Capture the cell that displays the provided text and extract its [x, y] central coordinate. 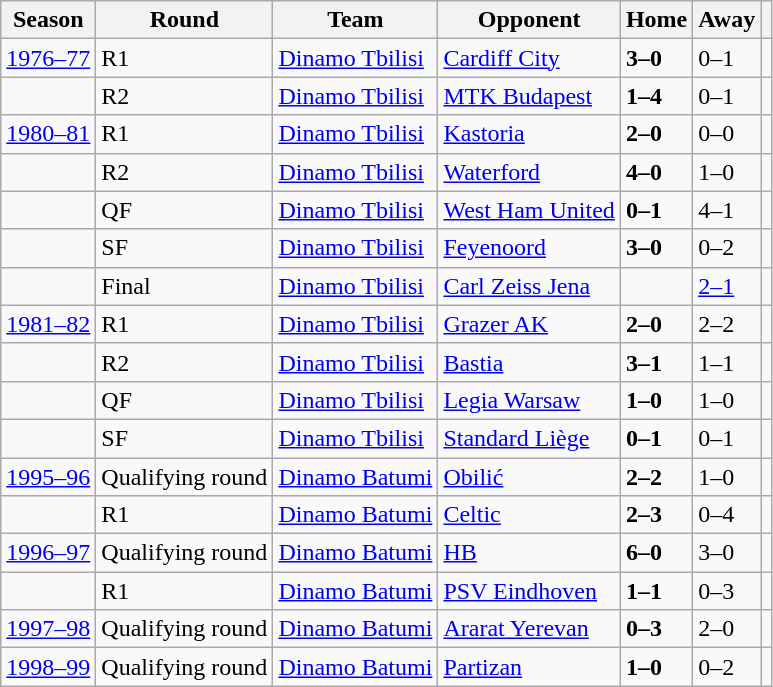
1–4 [656, 96]
1995–96 [48, 477]
0–0 [727, 134]
Feyenoord [529, 248]
1997–98 [48, 629]
Cardiff City [529, 58]
Season [48, 20]
1996–97 [48, 553]
Standard Liège [529, 438]
Final [184, 286]
3–1 [656, 362]
2–1 [727, 286]
HB [529, 553]
PSV Eindhoven [529, 591]
Grazer AK [529, 324]
4–1 [727, 210]
Bastia [529, 362]
Kastoria [529, 134]
4–0 [656, 172]
Ararat Yerevan [529, 629]
Carl Zeiss Jena [529, 286]
MTK Budapest [529, 96]
6–0 [656, 553]
West Ham United [529, 210]
Round [184, 20]
1980–81 [48, 134]
Celtic [529, 515]
2–3 [656, 515]
Waterford [529, 172]
1998–99 [48, 667]
Home [656, 20]
Legia Warsaw [529, 400]
Opponent [529, 20]
Team [356, 20]
0–4 [727, 515]
1976–77 [48, 58]
Away [727, 20]
Obilić [529, 477]
1981–82 [48, 324]
Partizan [529, 667]
